Pinpoint the cell where the given text exists, returning its (X, Y) midpoint coordinate. 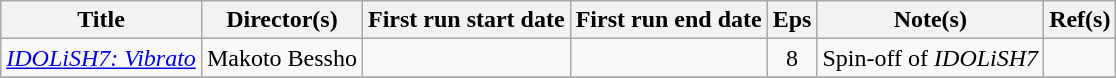
First run start date (466, 20)
Eps (792, 20)
IDOLiSH7: Vibrato (102, 58)
First run end date (668, 20)
Note(s) (930, 20)
Ref(s) (1080, 20)
Director(s) (282, 20)
Makoto Bessho (282, 58)
Spin-off of IDOLiSH7 (930, 58)
8 (792, 58)
Title (102, 20)
